Search for the cell housing the specified text and yield its (X, Y) center coordinate. 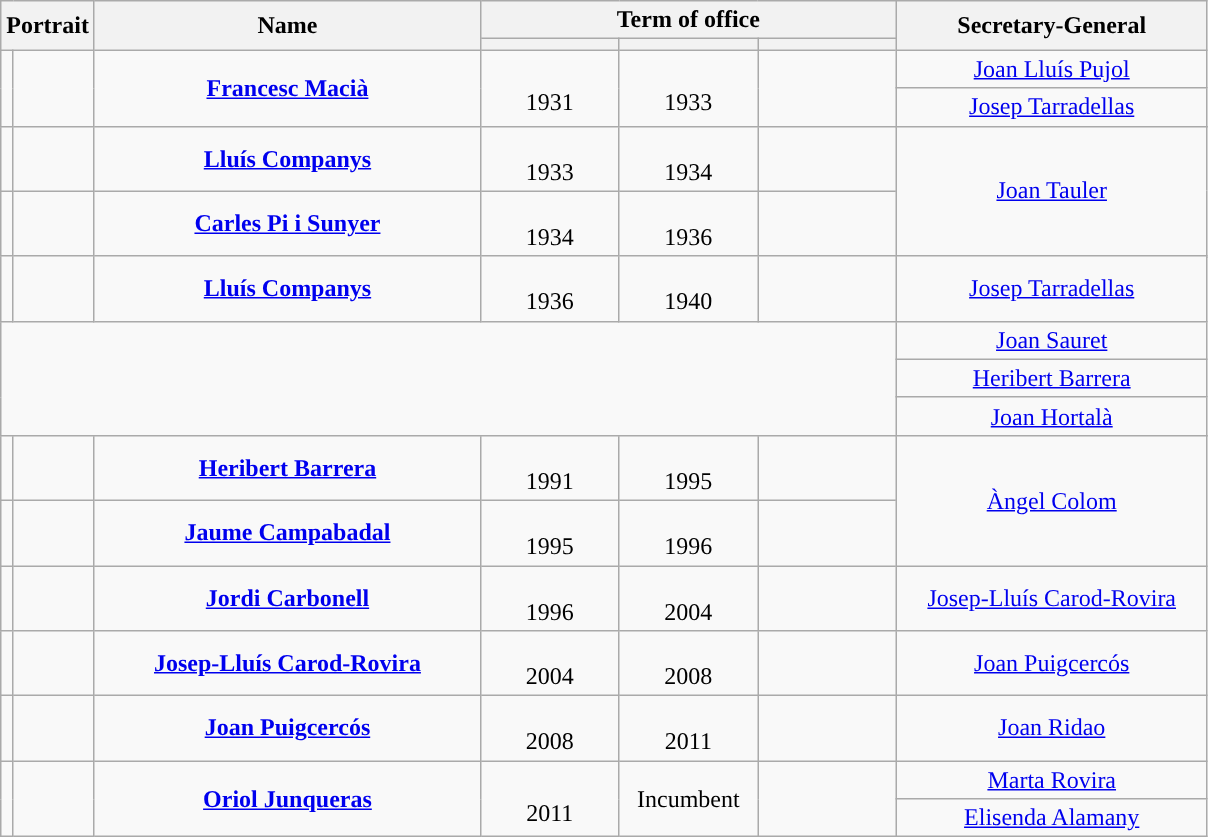
1931 (550, 88)
Carles Pi i Sunyer (287, 224)
Term of office (688, 20)
Jordi Carbonell (287, 598)
Oriol Junqueras (287, 799)
Incumbent (688, 799)
Joan Sauret (1052, 340)
Portrait (48, 26)
Marta Rovira (1052, 780)
Joan Lluís Pujol (1052, 69)
Jaume Campabadal (287, 532)
Francesc Macià (287, 88)
Joan Hortalà (1052, 416)
Secretary-General (1052, 26)
Name (287, 26)
1991 (550, 468)
Joan Ridao (1052, 728)
Àngel Colom (1052, 500)
Joan Tauler (1052, 191)
1940 (688, 288)
Elisenda Alamany (1052, 818)
